Determine the (X, Y) coordinate at the center of the cell enclosing the given text.  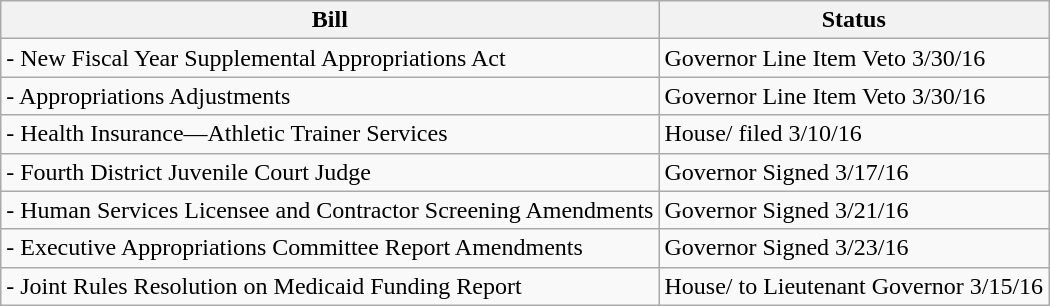
- Appropriations Adjustments (330, 96)
House/ filed 3/10/16 (854, 134)
Bill (330, 20)
Governor Signed 3/23/16 (854, 248)
Governor Signed 3/17/16 (854, 172)
- Fourth District Juvenile Court Judge (330, 172)
Governor Signed 3/21/16 (854, 210)
- Joint Rules Resolution on Medicaid Funding Report (330, 286)
- Executive Appropriations Committee Report Amendments (330, 248)
- Human Services Licensee and Contractor Screening Amendments (330, 210)
Status (854, 20)
House/ to Lieutenant Governor 3/15/16 (854, 286)
- Health Insurance—Athletic Trainer Services (330, 134)
- New Fiscal Year Supplemental Appropriations Act (330, 58)
